Pinpoint the cell where the given text exists, returning its [x, y] midpoint coordinate. 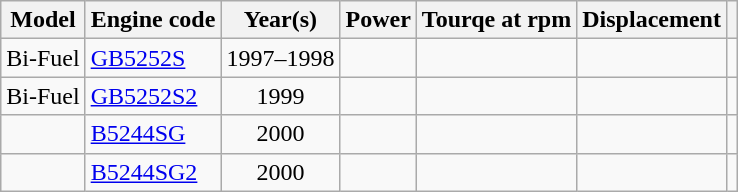
Power [378, 20]
1999 [280, 96]
Tourqe at rpm [496, 20]
1997–1998 [280, 58]
GB5252S2 [153, 96]
Model [43, 20]
Year(s) [280, 20]
GB5252S [153, 58]
B5244SG [153, 134]
B5244SG2 [153, 172]
Engine code [153, 20]
Displacement [652, 20]
